Provide the (X, Y) coordinate of the cell's center where the given text is located.  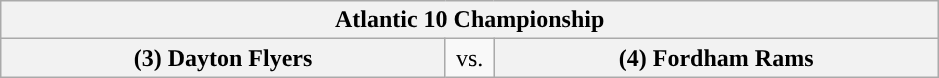
vs. (470, 58)
(3) Dayton Flyers (224, 58)
Atlantic 10 Championship (470, 20)
(4) Fordham Rams (716, 58)
